For the text-containing cell, return its midpoint in (x, y) coordinate format. 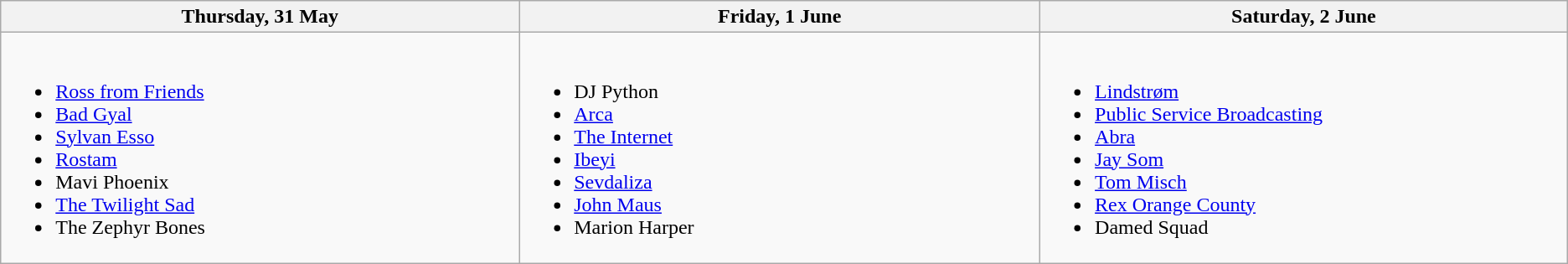
DJ PythonArcaThe InternetIbeyiSevdalizaJohn MausMarion Harper (780, 148)
Friday, 1 June (780, 17)
LindstrømPublic Service BroadcastingAbraJay SomTom MischRex Orange CountyDamed Squad (1304, 148)
Thursday, 31 May (260, 17)
Ross from FriendsBad GyalSylvan EssoRostamMavi PhoenixThe Twilight SadThe Zephyr Bones (260, 148)
Saturday, 2 June (1304, 17)
